Return the (x, y) coordinate for the center point of the cell that contains the specified text.  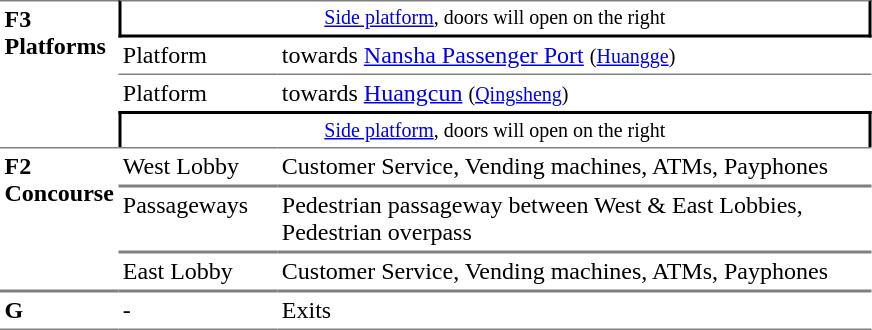
towards Nansha Passenger Port (Huangge) (574, 57)
Exits (574, 310)
G (59, 310)
Pedestrian passageway between West & East Lobbies, Pedestrian overpass (574, 219)
F2Concourse (59, 219)
F3Platforms (59, 74)
Passageways (198, 219)
- (198, 310)
East Lobby (198, 272)
towards Huangcun (Qingsheng) (574, 93)
West Lobby (198, 166)
